Return [x, y] of the center of cell containing provided text 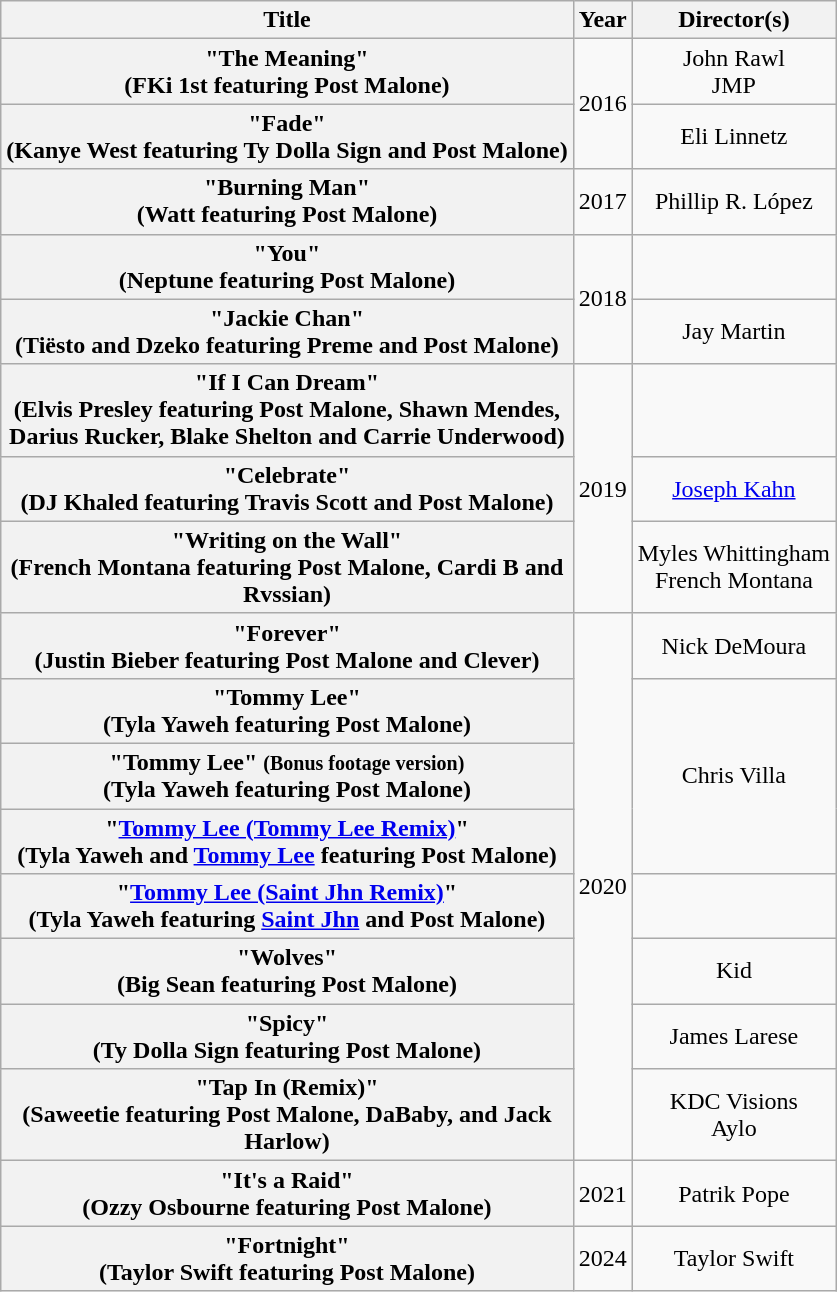
Director(s) [734, 20]
"Burning Man"(Watt featuring Post Malone) [287, 202]
"Celebrate" (DJ Khaled featuring Travis Scott and Post Malone) [287, 488]
Patrik Pope [734, 1194]
Jay Martin [734, 332]
Taylor Swift [734, 1258]
"Forever" (Justin Bieber featuring Post Malone and Clever) [287, 646]
"It's a Raid"(Ozzy Osbourne featuring Post Malone) [287, 1194]
2024 [602, 1258]
"Wolves" (Big Sean featuring Post Malone) [287, 972]
"Tommy Lee (Saint Jhn Remix)" (Tyla Yaweh featuring Saint Jhn and Post Malone) [287, 906]
Year [602, 20]
"Tommy Lee (Tommy Lee Remix)" (Tyla Yaweh and Tommy Lee featuring Post Malone) [287, 840]
Kid [734, 972]
Chris Villa [734, 776]
KDC Visions Aylo [734, 1115]
Eli Linnetz [734, 136]
2018 [602, 299]
Title [287, 20]
John Rawl JMP [734, 72]
2017 [602, 202]
Nick DeMoura [734, 646]
"Tommy Lee" (Tyla Yaweh featuring Post Malone) [287, 710]
2019 [602, 488]
"Fortnight"(Taylor Swift featuring Post Malone) [287, 1258]
2016 [602, 104]
"Jackie Chan" (Tiësto and Dzeko featuring Preme and Post Malone) [287, 332]
James Larese [734, 1036]
"If I Can Dream" (Elvis Presley featuring Post Malone, Shawn Mendes, Darius Rucker, Blake Shelton and Carrie Underwood) [287, 410]
"You" (Neptune featuring Post Malone) [287, 266]
"Tap In (Remix)" (Saweetie featuring Post Malone, DaBaby, and Jack Harlow) [287, 1115]
"Spicy" (Ty Dolla Sign featuring Post Malone) [287, 1036]
"Tommy Lee" (Bonus footage version) (Tyla Yaweh featuring Post Malone) [287, 776]
2021 [602, 1194]
2020 [602, 887]
Joseph Kahn [734, 488]
"The Meaning"(FKi 1st featuring Post Malone) [287, 72]
Myles Whittingham French Montana [734, 567]
"Fade"(Kanye West featuring Ty Dolla Sign and Post Malone) [287, 136]
Phillip R. López [734, 202]
"Writing on the Wall" (French Montana featuring Post Malone, Cardi B and Rvssian) [287, 567]
